Output the [X, Y] coordinate of the center of the cell containing the given text.  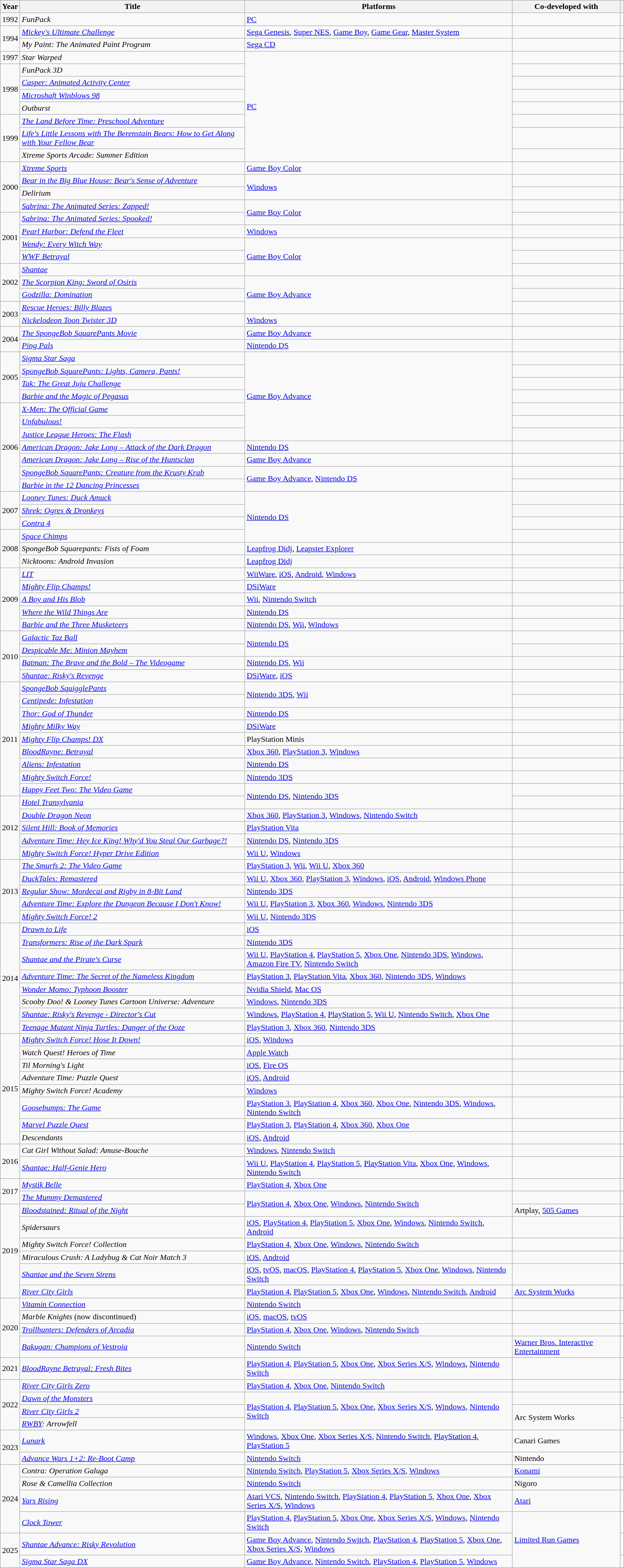
2016 [10, 1161]
Nvidia Shield, Mac OS [379, 989]
Apple Watch [379, 1053]
Nintendo DS, Wii, Windows [379, 625]
PlayStation 3, PlayStation 4, Xbox 360, Xbox One, Nintendo 3DS, Windows, Nintendo Switch [379, 1108]
A Boy and His Blob [133, 599]
Nintendo DS, Wii [379, 663]
Space Chimps [133, 536]
Game Boy Advance, Nintendo Switch, PlayStation 4, PlayStation 5, Windows [379, 1561]
Bakugan: Champions of Vestroia [133, 1347]
2010 [10, 656]
iOS, Fire OS [379, 1065]
Sigma Star Saga DX [133, 1561]
Adventure Time: The Secret of the Nameless Kingdom [133, 976]
DSiWare, iOS [379, 675]
Goosebumps: The Game [133, 1108]
Wendy: Every Witch Way [133, 244]
Unfabulous! [133, 422]
Transformers: Rise of the Dark Spark [133, 942]
WiiWare, iOS, Android, Windows [379, 574]
The Smurfs 2: The Video Game [133, 866]
2022 [10, 1405]
Warner Bros. Interactive Entertainment [566, 1347]
iOS [379, 929]
2024 [10, 1499]
Barbie and the Magic of Pegasus [133, 396]
River City Girls 2 [133, 1411]
SpongeBob SquarePants: Creature from the Krusty Krab [133, 472]
Scooby Doo! & Looney Tunes Cartoon Universe: Adventure [133, 1002]
Spidersaurs [133, 1228]
PlayStation 3, PlayStation 4, Xbox 360, Xbox One [379, 1125]
2011 [10, 739]
Sabrina: The Animated Series: Zapped! [133, 206]
WWF Betrayal [133, 257]
Shantae: Risky's Revenge [133, 675]
Adventure Time: Hey Ice King! Why'd You Steal Our Garbage?! [133, 841]
River City Girls [133, 1292]
Shantae: Half-Genie Hero [133, 1168]
Leapfrog Didj [379, 561]
iOS, PlayStation 4, PlayStation 5, Xbox One, Windows, Nintendo Switch, Android [379, 1228]
Sega CD [379, 45]
Barbie in the 12 Dancing Princesses [133, 485]
SpongeBob SquigglePants [133, 688]
Mighty Switch Force! 2 [133, 917]
Star Warped [133, 57]
1999 [10, 138]
2006 [10, 447]
DuckTales: Remastered [133, 879]
PlayStation 4, Xbox One, Nintendo Switch [379, 1386]
Nintendo 3DS, Wii [379, 694]
Til Morning's Light [133, 1065]
Yars Rising [133, 1501]
Nicktoons: Android Invasion [133, 561]
Limited Run Games [566, 1540]
Mystik Belle [133, 1185]
Shrek: Ogres & Dronkeys [133, 510]
Mighty Switch Force! [133, 777]
Aliens: Infestation [133, 764]
Windows, Nintendo 3DS [379, 1002]
Nickelodeon Toon Twister 3D [133, 320]
Justice League Heroes: The Flash [133, 434]
American Dragon: Jake Long – Attack of the Dark Dragon [133, 447]
Watch Quest! Heroes of Time [133, 1053]
Hotel Transylvania [133, 803]
Wii, Nintendo Switch [379, 599]
2025 [10, 1550]
My Paint: The Animated Paint Program [133, 45]
Cat Girl Without Salad: Amuse-Bouche [133, 1150]
iOS, macOS, tvOS [379, 1317]
Godzilla: Domination [133, 295]
Shantae and the Pirate's Curse [133, 959]
Windows, Xbox One, Xbox Series X/S, Nintendo Switch, PlayStation 4, PlayStation 5 [379, 1441]
2005 [10, 377]
2013 [10, 891]
Game Boy Advance, Nintendo DS [379, 479]
Xbox 360, PlayStation 3, Windows [379, 751]
Teenage Mutant Ninja Turtles: Danger of the Ooze [133, 1027]
FunPack [133, 19]
Nintendo Switch, PlayStation 5, Xbox Series X/S, Windows [379, 1471]
Lunark [133, 1441]
BloodRayne: Betrayal [133, 751]
Konami [566, 1471]
2001 [10, 238]
2014 [10, 978]
1997 [10, 57]
The Mummy Demastered [133, 1197]
Xtreme Sports [133, 168]
Wii U, PlayStation 4, PlayStation 5, Xbox One, Nintendo 3DS, Windows, Amazon Fire TV, Nintendo Switch [379, 959]
Adventure Time: Puzzle Quest [133, 1078]
Wii U, Nintendo 3DS [379, 917]
PlayStation 3, Xbox 360, Nintendo 3DS [379, 1027]
PlayStation Vita [379, 828]
Miraculous Crush: A Ladybug & Cat Noir Match 3 [133, 1257]
Xbox 360, PlayStation 3, Windows, Nintendo Switch [379, 815]
Mickey's Ultimate Challenge [133, 32]
Clock Tower [133, 1522]
Sabrina: The Animated Series: Spooked! [133, 219]
Wii U, PlayStation 3, Xbox 360, Windows, Nintendo 3DS [379, 904]
Canari Games [566, 1441]
Rescue Heroes: Billy Blazes [133, 307]
The Scorpion King: Sword of Osiris [133, 282]
Double Dragon Neon [133, 815]
Regular Show: Mordecai and Rigby in 8-Bit Land [133, 891]
PlayStation 3, PlayStation Vita, Xbox 360, Nintendo 3DS, Windows [379, 976]
Windows, PlayStation 4, PlayStation 5, Wii U, Nintendo Switch, Xbox One [379, 1015]
X-Men: The Official Game [133, 409]
Casper: Animated Activity Center [133, 83]
Wii U, Windows [379, 853]
Mighty Switch Force! Collection [133, 1245]
Platforms [379, 7]
American Dragon: Jake Long – Rise of the Huntsclan [133, 460]
Looney Tunes: Duck Amuck [133, 498]
Advance Wars 1+2: Re-Boot Camp [133, 1458]
Shantae [133, 269]
River City Girls Zero [133, 1386]
Wii U, PlayStation 4, PlayStation 5, PlayStation Vita, Xbox One, Windows, Nintendo Switch [379, 1168]
2015 [10, 1089]
Thor: God of Thunder [133, 713]
Contra: Operation Galuga [133, 1471]
Xtreme Sports Arcade: Summer Edition [133, 155]
Co-developed with [566, 7]
Microshaft Winblows 98 [133, 95]
iOS, tvOS, macOS, PlayStation 4, PlayStation 5, Xbox One, Windows, Nintendo Switch [379, 1274]
iOS, Windows [379, 1040]
Despicable Me: Minion Mayhem [133, 650]
Leapfrog Didj, Leapster Explorer [379, 548]
2004 [10, 339]
Bear in the Big Blue House: Bear's Sense of Adventure [133, 181]
The Land Before Time: Preschool Adventure [133, 121]
Drawn to Life [133, 929]
PlayStation 3, Wii, Wii U, Xbox 360 [379, 866]
LIT [133, 574]
The SpongeBob SquarePants Movie [133, 333]
2019 [10, 1251]
2017 [10, 1191]
1998 [10, 89]
Centipede: Infestation [133, 701]
Shantae Advance: Risky Revolution [133, 1544]
2000 [10, 187]
Silent Hill: Book of Memories [133, 828]
Descendants [133, 1138]
1994 [10, 38]
BloodRayne Betrayal: Fresh Bites [133, 1368]
Adventure Time: Explore the Dungeon Because I Don't Know! [133, 904]
2008 [10, 548]
1992 [10, 19]
Delirium [133, 193]
Life's Little Lessons with The Berenstain Bears: How to Get Along with Your Fellow Bear [133, 138]
Pearl Harbor: Defend the Fleet [133, 231]
Rose & Camellia Collection [133, 1484]
2002 [10, 282]
Wonder Momo: Typhoon Booster [133, 989]
Shantae: Risky's Revenge - Director's Cut [133, 1015]
Wii U, Xbox 360, PlayStation 3, Windows, iOS, Android, Windows Phone [379, 879]
Title [133, 7]
Mighty Flip Champs! DX [133, 739]
Barbie and the Three Musketeers [133, 625]
2007 [10, 510]
RWBY: Arrowfell [133, 1424]
Year [10, 7]
Atari [566, 1501]
Sigma Star Saga [133, 358]
Mighty Switch Force! Hose It Down! [133, 1040]
Windows, Nintendo Switch [379, 1150]
2023 [10, 1447]
2012 [10, 828]
Batman: The Brave and the Bold – The Videogame [133, 663]
Mighty Switch Force! Hyper Drive Edition [133, 853]
Where the Wild Things Are [133, 612]
Tak: The Great Juju Challenge [133, 384]
Dawn of the Monsters [133, 1398]
Bloodstained: Ritual of the Night [133, 1210]
2009 [10, 599]
2003 [10, 314]
Trollhunters: Defenders of Arcadia [133, 1330]
Ping Pals [133, 345]
2021 [10, 1368]
2020 [10, 1328]
PlayStation Minis [379, 739]
Sega Genesis, Super NES, Game Boy, Game Gear, Master System [379, 32]
Galactic Taz Ball [133, 637]
PlayStation 4, Xbox One [379, 1185]
Outburst [133, 108]
Nigoro [566, 1484]
Mighty Flip Champs! [133, 587]
Marvel Puzzle Quest [133, 1125]
Mighty Milky Way [133, 726]
Marble Knights (now discontinued) [133, 1317]
SpongeBob Squarepants: Fists of Foam [133, 548]
Artplay, 505 Games [566, 1210]
Nintendo [566, 1458]
SpongeBob SquarePants: Lights, Camera, Pants! [133, 371]
PlayStation 4, PlayStation 5, Xbox One, Windows, Nintendo Switch, Android [379, 1292]
Mighty Switch Force! Academy [133, 1091]
FunPack 3D [133, 70]
Vitamin Connection [133, 1304]
Happy Feet Two: The Video Game [133, 790]
Contra 4 [133, 523]
Atari VCS, Nintendo Switch, PlayStation 4, PlayStation 5, Xbox One, Xbox Series X/S, Windows [379, 1501]
Game Boy Advance, Nintendo Switch, PlayStation 4, PlayStation 5, Xbox One, Xbox Series X/S, Windows [379, 1544]
Shantae and the Seven Sirens [133, 1274]
